Detect which cell encompasses the target text, then output its (x, y) center coordinate. 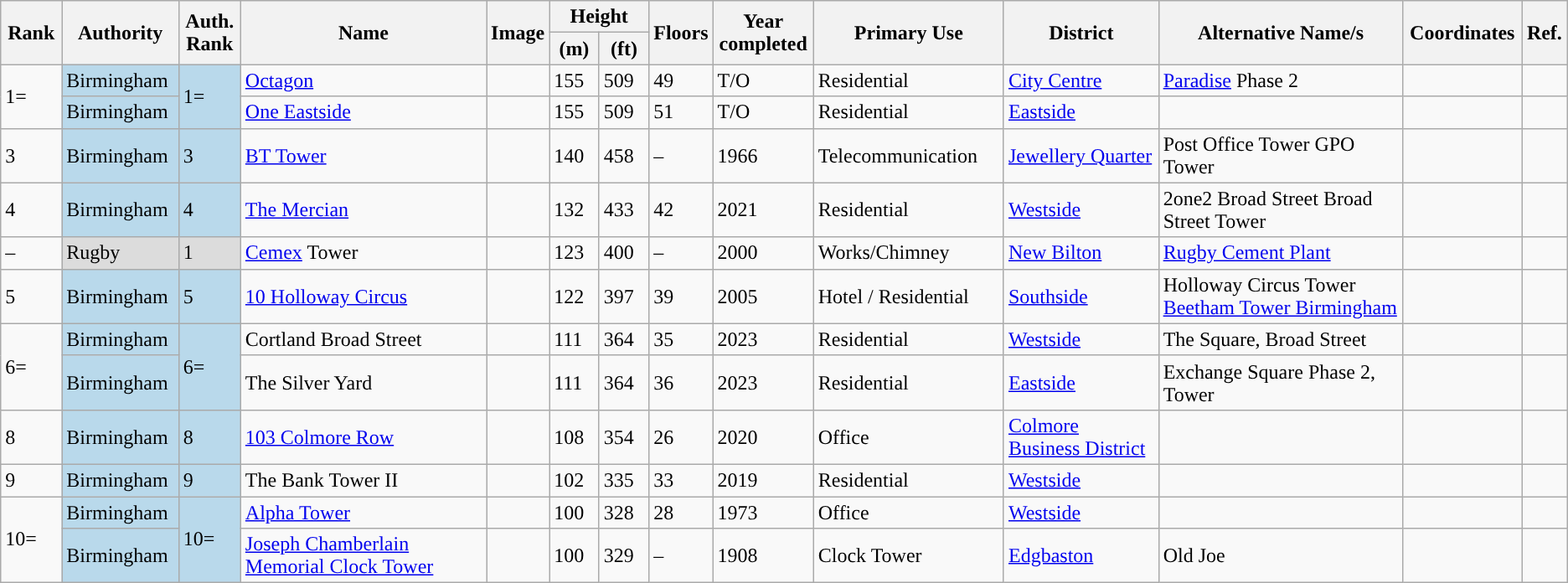
New Bilton (1081, 253)
Rugby Cement Plant (1281, 253)
329 (624, 556)
102 (575, 480)
103 Colmore Row (364, 437)
Rank (32, 33)
Hotel / Residential (908, 297)
2one2 Broad Street Broad Street Tower (1281, 209)
140 (575, 156)
Alpha Tower (364, 512)
51 (681, 112)
The Bank Tower II (364, 480)
The Mercian (364, 209)
Colmore Business District (1081, 437)
(ft) (624, 49)
Year completed (763, 33)
Octagon (364, 80)
Holloway Circus Tower Beetham Tower Birmingham (1281, 297)
Rugby (121, 253)
132 (575, 209)
Height (600, 17)
Name (364, 33)
1 (209, 253)
335 (624, 480)
10 Holloway Circus (364, 297)
Clock Tower (908, 556)
Coordinates (1462, 33)
33 (681, 480)
Ref. (1545, 33)
2005 (763, 297)
Cemex Tower (364, 253)
433 (624, 209)
39 (681, 297)
City Centre (1081, 80)
Old Joe (1281, 556)
Auth. Rank (209, 33)
49 (681, 80)
Primary Use (908, 33)
The Silver Yard (364, 382)
354 (624, 437)
Post Office Tower GPO Tower (1281, 156)
2020 (763, 437)
1908 (763, 556)
BT Tower (364, 156)
26 (681, 437)
The Square, Broad Street (1281, 339)
328 (624, 512)
Telecommunication (908, 156)
Edgbaston (1081, 556)
Image (518, 33)
One Eastside (364, 112)
Works/Chimney (908, 253)
108 (575, 437)
28 (681, 512)
1973 (763, 512)
(m) (575, 49)
Joseph Chamberlain Memorial Clock Tower (364, 556)
123 (575, 253)
2019 (763, 480)
42 (681, 209)
District (1081, 33)
Authority (121, 33)
Cortland Broad Street (364, 339)
1966 (763, 156)
2021 (763, 209)
35 (681, 339)
36 (681, 382)
Alternative Name/s (1281, 33)
Paradise Phase 2 (1281, 80)
122 (575, 297)
Exchange Square Phase 2, Tower (1281, 382)
400 (624, 253)
Floors (681, 33)
Jewellery Quarter (1081, 156)
2000 (763, 253)
458 (624, 156)
397 (624, 297)
Southside (1081, 297)
